For the text-containing cell, return its midpoint in [X, Y] coordinate format. 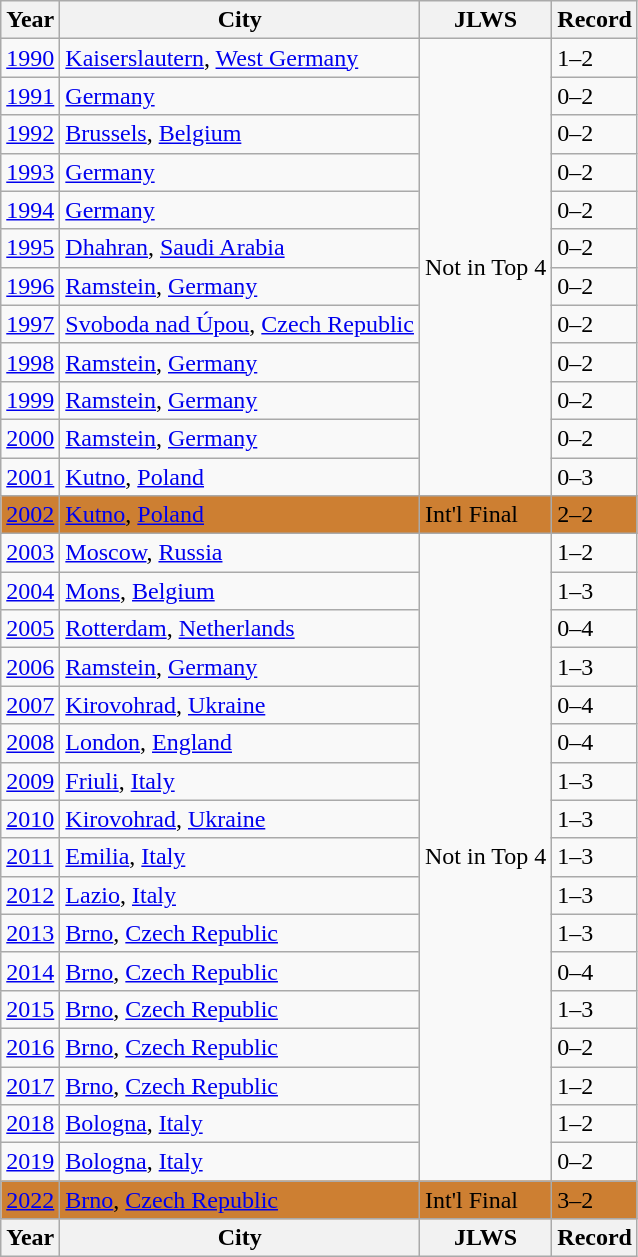
2015 [30, 1009]
1993 [30, 172]
2011 [30, 857]
1996 [30, 286]
2018 [30, 1124]
2008 [30, 743]
2000 [30, 438]
2002 [30, 515]
Mons, Belgium [240, 591]
2005 [30, 629]
2014 [30, 971]
2019 [30, 1162]
Kaiserslautern, West Germany [240, 58]
1994 [30, 210]
Lazio, Italy [240, 895]
Rotterdam, Netherlands [240, 629]
Brussels, Belgium [240, 134]
2016 [30, 1047]
2006 [30, 667]
2010 [30, 819]
2004 [30, 591]
2001 [30, 477]
2009 [30, 781]
Friuli, Italy [240, 781]
2013 [30, 933]
1992 [30, 134]
1991 [30, 96]
London, England [240, 743]
1999 [30, 400]
0–3 [595, 477]
2017 [30, 1085]
Dhahran, Saudi Arabia [240, 248]
2–2 [595, 515]
1990 [30, 58]
2022 [30, 1200]
2007 [30, 705]
2003 [30, 553]
1997 [30, 324]
Emilia, Italy [240, 857]
2012 [30, 895]
Moscow, Russia [240, 553]
Svoboda nad Úpou, Czech Republic [240, 324]
1995 [30, 248]
3–2 [595, 1200]
1998 [30, 362]
